Identify which cell holds the provided text, then report its (x, y) central coordinate. 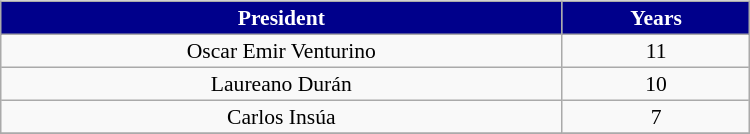
10 (656, 84)
7 (656, 116)
Carlos Insúa (281, 116)
Laureano Durán (281, 84)
Oscar Emir Venturino (281, 50)
Years (656, 18)
President (281, 18)
11 (656, 50)
